Extract the (X, Y) coordinate from the center of the cell holding the provided text.  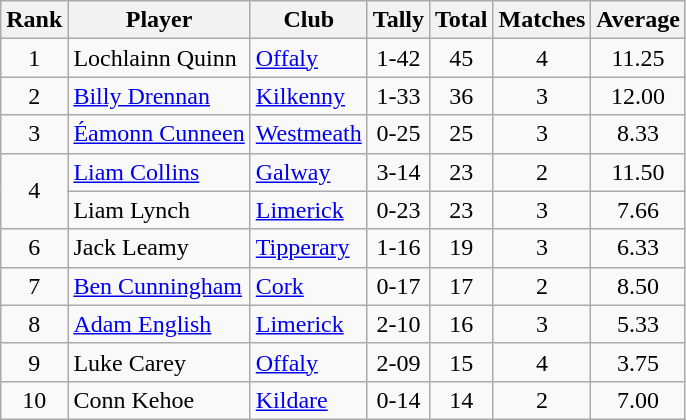
Liam Lynch (159, 210)
0-14 (398, 400)
Billy Drennan (159, 96)
10 (34, 400)
Ben Cunningham (159, 286)
Player (159, 20)
Club (308, 20)
5.33 (638, 324)
Éamonn Cunneen (159, 134)
1 (34, 58)
Galway (308, 172)
Adam English (159, 324)
1-33 (398, 96)
45 (462, 58)
14 (462, 400)
3.75 (638, 362)
Liam Collins (159, 172)
Lochlainn Quinn (159, 58)
0-23 (398, 210)
6.33 (638, 248)
16 (462, 324)
15 (462, 362)
12.00 (638, 96)
11.50 (638, 172)
1-42 (398, 58)
8 (34, 324)
Rank (34, 20)
11.25 (638, 58)
2-09 (398, 362)
0-17 (398, 286)
25 (462, 134)
7 (34, 286)
Matches (542, 20)
1-16 (398, 248)
3-14 (398, 172)
Luke Carey (159, 362)
Cork (308, 286)
8.50 (638, 286)
Jack Leamy (159, 248)
9 (34, 362)
Kilkenny (308, 96)
7.66 (638, 210)
8.33 (638, 134)
17 (462, 286)
Westmeath (308, 134)
Kildare (308, 400)
Tally (398, 20)
0-25 (398, 134)
Average (638, 20)
Tipperary (308, 248)
Conn Kehoe (159, 400)
6 (34, 248)
7.00 (638, 400)
36 (462, 96)
2-10 (398, 324)
19 (462, 248)
Total (462, 20)
